Locate the cell with the specified text and output its [x, y] center coordinate. 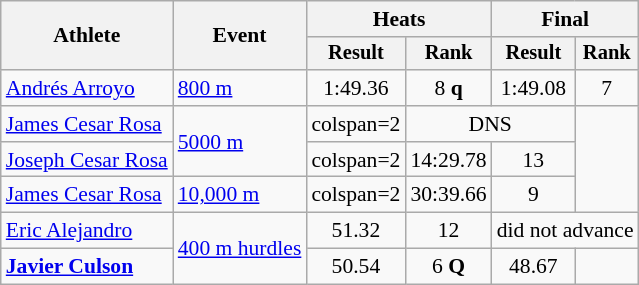
1:49.36 [356, 88]
did not advance [566, 231]
8 q [448, 88]
Eric Alejandro [87, 231]
Athlete [87, 36]
9 [534, 195]
50.54 [356, 267]
Andrés Arroyo [87, 88]
Javier Culson [87, 267]
30:39.66 [448, 195]
DNS [490, 124]
6 Q [448, 267]
Joseph Cesar Rosa [87, 160]
5000 m [240, 142]
14:29.78 [448, 160]
800 m [240, 88]
13 [534, 160]
Event [240, 36]
1:49.08 [534, 88]
12 [448, 231]
400 m hurdles [240, 248]
Heats [398, 19]
Final [566, 19]
51.32 [356, 231]
10,000 m [240, 195]
7 [607, 88]
48.67 [534, 267]
